Pinpoint the cell where the given text exists, returning its [X, Y] midpoint coordinate. 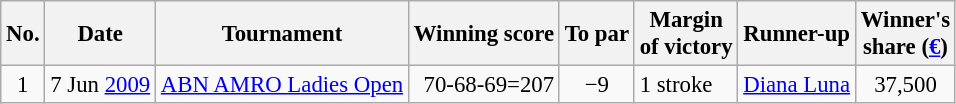
To par [596, 34]
Winner'sshare (€) [905, 34]
1 stroke [686, 85]
7 Jun 2009 [100, 85]
1 [23, 85]
Winning score [484, 34]
ABN AMRO Ladies Open [282, 85]
Diana Luna [796, 85]
70-68-69=207 [484, 85]
Runner-up [796, 34]
Date [100, 34]
37,500 [905, 85]
−9 [596, 85]
Tournament [282, 34]
Marginof victory [686, 34]
No. [23, 34]
